Provide the [x, y] coordinate of the cell's center where the given text is located.  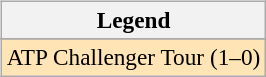
Legend [133, 20]
ATP Challenger Tour (1–0) [133, 57]
